Scan for the cell matching the given text and deliver its (X, Y) coordinate at center. 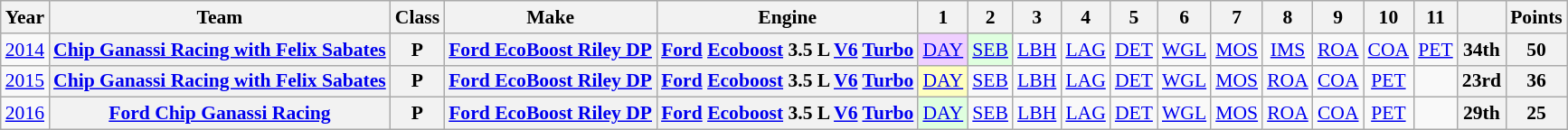
Ford Chip Ganassi Racing (220, 114)
36 (1536, 81)
23rd (1481, 81)
Make (550, 17)
10 (1389, 17)
IMS (1288, 50)
6 (1185, 17)
11 (1436, 17)
9 (1338, 17)
4 (1085, 17)
8 (1288, 17)
Year (25, 17)
2016 (25, 114)
2014 (25, 50)
Points (1536, 17)
29th (1481, 114)
50 (1536, 50)
7 (1237, 17)
1 (942, 17)
Engine (787, 17)
5 (1134, 17)
Class (418, 17)
2 (990, 17)
25 (1536, 114)
2015 (25, 81)
3 (1036, 17)
34th (1481, 50)
Team (220, 17)
